Locate the cell with the specified text and output its (X, Y) center coordinate. 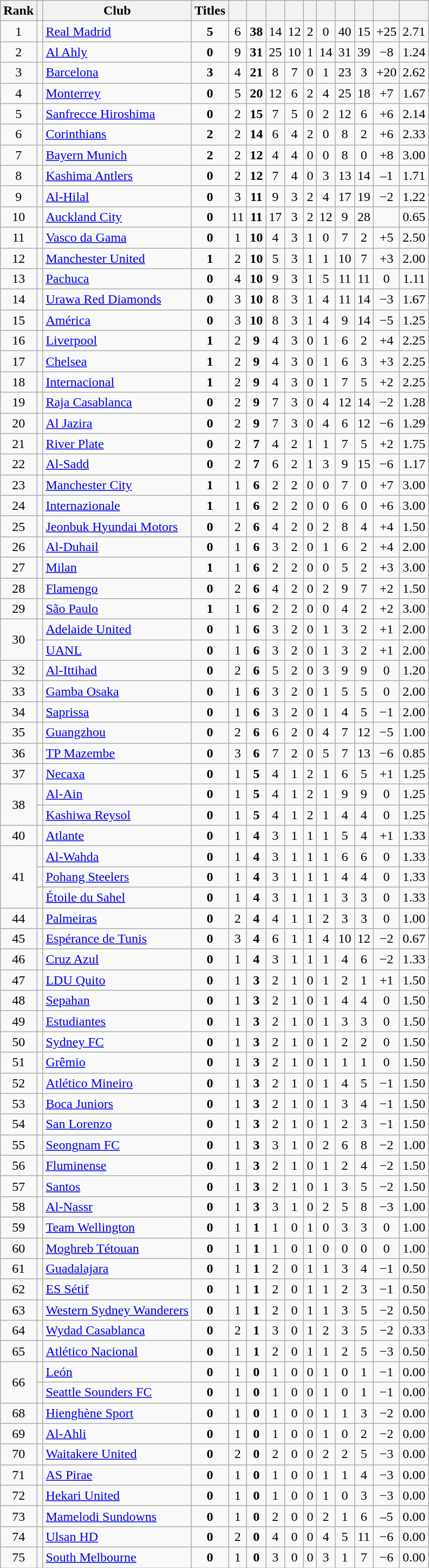
47 (18, 980)
Sepahan (117, 1001)
50 (18, 1042)
64 (18, 1331)
River Plate (117, 444)
TP Mazembe (117, 753)
41 (18, 877)
30 (18, 640)
Al-Sadd (117, 464)
UANL (117, 650)
Kashima Antlers (117, 176)
1.75 (414, 444)
27 (18, 567)
Guangzhou (117, 733)
Pachuca (117, 279)
Palmeiras (117, 918)
0.85 (414, 753)
Kashiwa Reysol (117, 815)
Hekari United (117, 1495)
Seongnam FC (117, 1145)
1.29 (414, 423)
South Melbourne (117, 1557)
54 (18, 1124)
Wydad Casablanca (117, 1331)
Seattle Sounders FC (117, 1392)
Sanfrecce Hiroshima (117, 114)
LDU Quito (117, 980)
26 (18, 547)
74 (18, 1537)
66 (18, 1382)
33 (18, 691)
1.17 (414, 464)
Al-Ain (117, 794)
53 (18, 1104)
0.33 (414, 1331)
Auckland City (117, 217)
70 (18, 1454)
Al-Nassr (117, 1207)
Étoile du Sahel (117, 897)
Guadalajara (117, 1269)
65 (18, 1351)
58 (18, 1207)
68 (18, 1413)
Team Wellington (117, 1227)
São Paulo (117, 609)
Rank (18, 11)
36 (18, 753)
Al-Wahda (117, 856)
46 (18, 960)
59 (18, 1227)
Raja Casablanca (117, 403)
1.71 (414, 176)
Hienghène Sport (117, 1413)
56 (18, 1165)
Al-Hilal (117, 196)
35 (18, 733)
Corinthians (117, 134)
Internacional (117, 382)
2.50 (414, 237)
Chelsea (117, 361)
Estudiantes (117, 1021)
61 (18, 1269)
69 (18, 1434)
1.24 (414, 52)
1.11 (414, 279)
Al-Ahli (117, 1434)
+8 (387, 155)
1.28 (414, 403)
45 (18, 939)
1.20 (414, 671)
Sydney FC (117, 1042)
37 (18, 774)
Espérance de Tunis (117, 939)
Milan (117, 567)
Pohang Steelers (117, 877)
AS Pirae (117, 1475)
Urawa Red Diamonds (117, 300)
–5 (387, 1516)
Moghreb Tétouan (117, 1248)
Al Jazira (117, 423)
44 (18, 918)
Al-Duhail (117, 547)
60 (18, 1248)
Saprissa (117, 712)
Liverpool (117, 341)
1.22 (414, 196)
2.33 (414, 134)
Cruz Azul (117, 960)
Al-Ittihad (117, 671)
Bayern Munich (117, 155)
Atlético Nacional (117, 1351)
Manchester United (117, 258)
71 (18, 1475)
Flamengo (117, 588)
Monterrey (117, 93)
16 (18, 341)
2.14 (414, 114)
73 (18, 1516)
Real Madrid (117, 31)
Manchester City (117, 485)
75 (18, 1557)
29 (18, 609)
34 (18, 712)
Grêmio (117, 1062)
−8 (387, 52)
Vasco da Gama (117, 237)
51 (18, 1062)
Al Ahly (117, 52)
Boca Juniors (117, 1104)
2.62 (414, 73)
Mamelodi Sundowns (117, 1516)
+20 (387, 73)
49 (18, 1021)
2.71 (414, 31)
57 (18, 1186)
San Lorenzo (117, 1124)
32 (18, 671)
Atlético Mineiro (117, 1083)
Jeonbuk Hyundai Motors (117, 526)
Adelaide United (117, 630)
Ulsan HD (117, 1537)
León (117, 1372)
Titles (210, 11)
48 (18, 1001)
Atlante (117, 835)
Gamba Osaka (117, 691)
Necaxa (117, 774)
62 (18, 1290)
Fluminense (117, 1165)
+25 (387, 31)
52 (18, 1083)
Internazionale (117, 506)
Club (117, 11)
63 (18, 1310)
América (117, 320)
24 (18, 506)
72 (18, 1495)
0.65 (414, 217)
ES Sétif (117, 1290)
0.67 (414, 939)
–1 (387, 176)
55 (18, 1145)
Western Sydney Wanderers (117, 1310)
+5 (387, 237)
Waitakere United (117, 1454)
22 (18, 464)
Santos (117, 1186)
Barcelona (117, 73)
39 (364, 52)
